Search for the cell housing the specified text and yield its (X, Y) center coordinate. 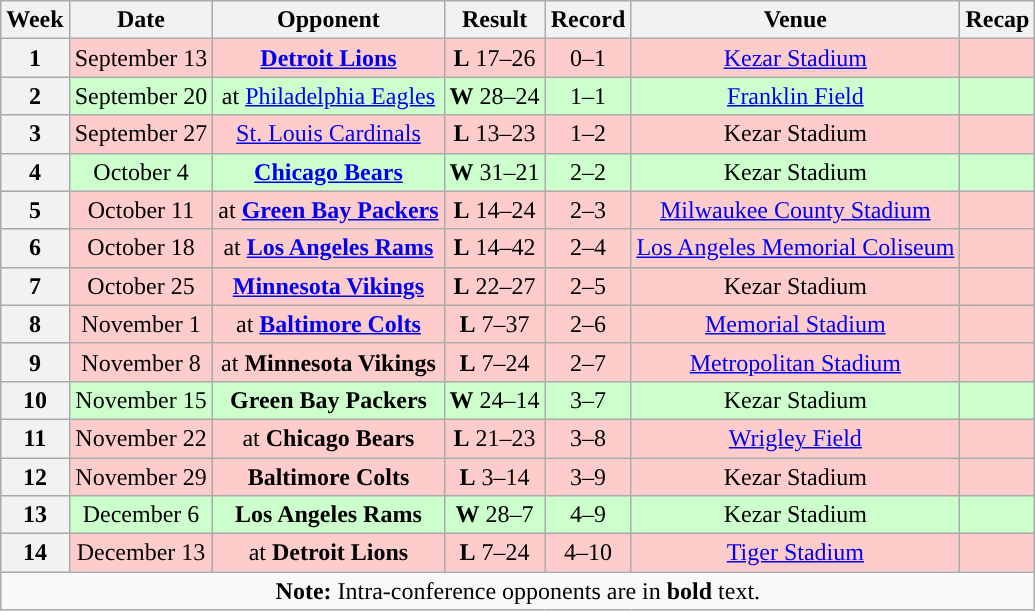
W 24–14 (494, 400)
Los Angeles Memorial Coliseum (796, 248)
September 27 (141, 134)
Memorial Stadium (796, 324)
October 11 (141, 210)
14 (35, 553)
13 (35, 515)
L 3–14 (494, 477)
L 22–27 (494, 286)
2–3 (588, 210)
Tiger Stadium (796, 553)
November 8 (141, 362)
at Philadelphia Eagles (328, 96)
3–8 (588, 438)
at Baltimore Colts (328, 324)
10 (35, 400)
Baltimore Colts (328, 477)
October 25 (141, 286)
Los Angeles Rams (328, 515)
4–10 (588, 553)
9 (35, 362)
3–7 (588, 400)
November 15 (141, 400)
Opponent (328, 20)
St. Louis Cardinals (328, 134)
4–9 (588, 515)
7 (35, 286)
Milwaukee County Stadium (796, 210)
Metropolitan Stadium (796, 362)
4 (35, 172)
Chicago Bears (328, 172)
0–1 (588, 58)
Date (141, 20)
1–1 (588, 96)
L 13–23 (494, 134)
Franklin Field (796, 96)
Note: Intra-conference opponents are in bold text. (518, 591)
Result (494, 20)
L 17–26 (494, 58)
W 28–7 (494, 515)
Recap (998, 20)
W 31–21 (494, 172)
Wrigley Field (796, 438)
November 29 (141, 477)
L 7–37 (494, 324)
2 (35, 96)
December 13 (141, 553)
Record (588, 20)
Detroit Lions (328, 58)
1 (35, 58)
W 28–24 (494, 96)
at Green Bay Packers (328, 210)
1–2 (588, 134)
at Los Angeles Rams (328, 248)
2–6 (588, 324)
December 6 (141, 515)
11 (35, 438)
Week (35, 20)
L 21–23 (494, 438)
L 14–24 (494, 210)
at Detroit Lions (328, 553)
at Minnesota Vikings (328, 362)
3–9 (588, 477)
6 (35, 248)
2–2 (588, 172)
at Chicago Bears (328, 438)
8 (35, 324)
November 22 (141, 438)
September 13 (141, 58)
October 4 (141, 172)
12 (35, 477)
November 1 (141, 324)
September 20 (141, 96)
2–5 (588, 286)
Green Bay Packers (328, 400)
3 (35, 134)
2–4 (588, 248)
5 (35, 210)
Minnesota Vikings (328, 286)
2–7 (588, 362)
L 14–42 (494, 248)
October 18 (141, 248)
Venue (796, 20)
